Return the (X, Y) coordinate for the center point of the cell that contains the specified text.  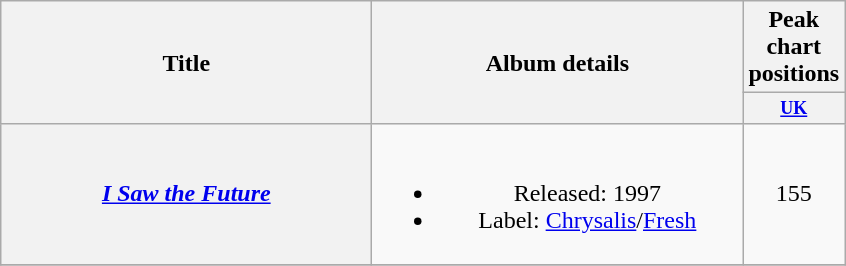
155 (794, 194)
UK (794, 108)
Album details (558, 62)
I Saw the Future (186, 194)
Released: 1997Label: Chrysalis/Fresh (558, 194)
Peak chart positions (794, 47)
Title (186, 62)
